Search for the cell housing the specified text and yield its [x, y] center coordinate. 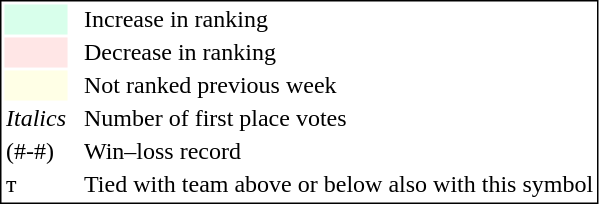
Not ranked previous week [338, 85]
Win–loss record [338, 151]
Increase in ranking [338, 19]
Decrease in ranking [338, 53]
Tied with team above or below also with this symbol [338, 185]
(#-#) [36, 151]
т [36, 185]
Italics [36, 119]
Number of first place votes [338, 119]
